Identify which cell holds the provided text, then report its [X, Y] central coordinate. 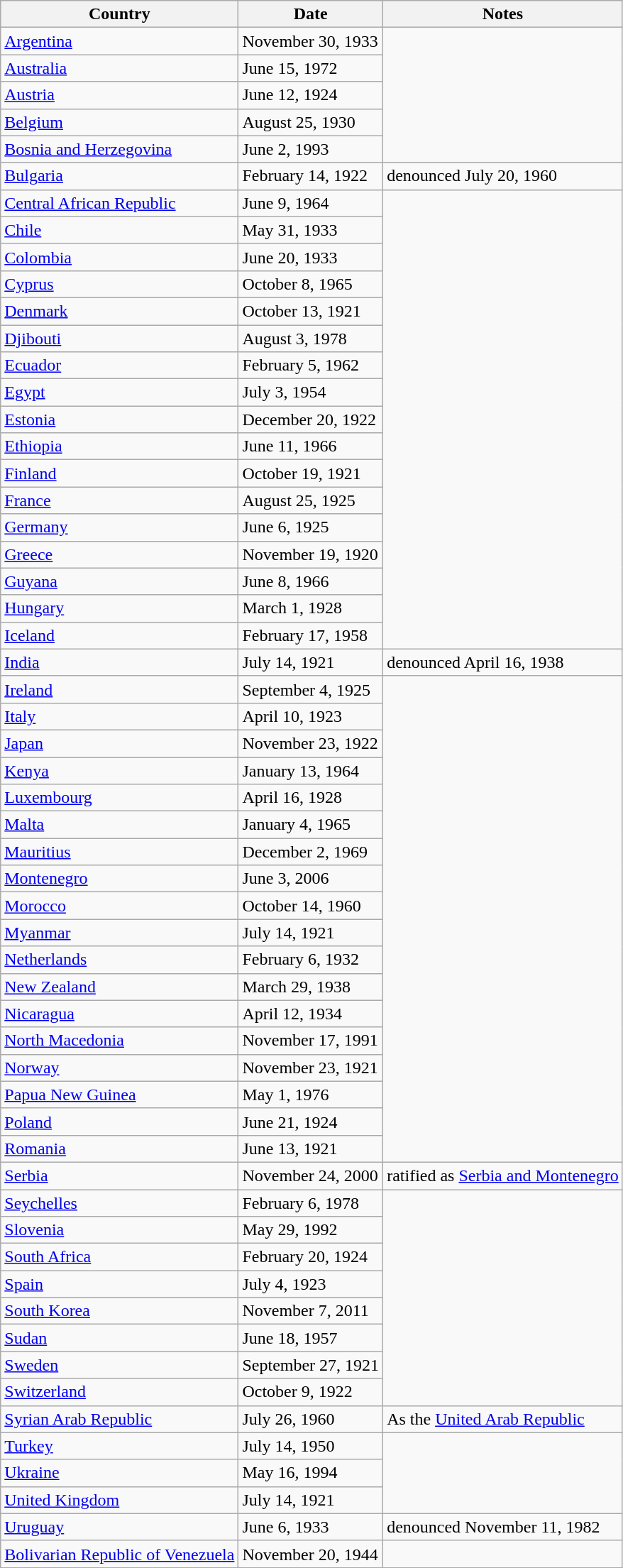
Uruguay [119, 1527]
July 3, 1954 [311, 393]
June 12, 1924 [311, 95]
October 13, 1921 [311, 311]
May 31, 1933 [311, 230]
Country [119, 14]
denounced April 16, 1938 [503, 662]
May 16, 1994 [311, 1473]
Poland [119, 1122]
March 29, 1938 [311, 987]
Chile [119, 230]
Cyprus [119, 284]
April 10, 1923 [311, 716]
April 12, 1934 [311, 1014]
Estonia [119, 420]
February 5, 1962 [311, 366]
Montenegro [119, 879]
Bosnia and Herzegovina [119, 149]
June 18, 1957 [311, 1338]
Kenya [119, 770]
March 1, 1928 [311, 608]
As the United Arab Republic [503, 1419]
Bulgaria [119, 176]
Hungary [119, 608]
Argentina [119, 41]
Egypt [119, 393]
Nicaragua [119, 1014]
June 8, 1966 [311, 581]
Notes [503, 14]
June 3, 2006 [311, 879]
Finland [119, 473]
February 6, 1978 [311, 1203]
February 17, 1958 [311, 635]
Italy [119, 716]
South Korea [119, 1311]
August 25, 1925 [311, 500]
November 20, 1944 [311, 1554]
Australia [119, 68]
India [119, 662]
November 23, 1921 [311, 1068]
Switzerland [119, 1392]
Turkey [119, 1446]
November 23, 1922 [311, 743]
June 13, 1921 [311, 1148]
September 4, 1925 [311, 689]
July 4, 1923 [311, 1284]
June 9, 1964 [311, 203]
November 17, 1991 [311, 1041]
Japan [119, 743]
September 27, 1921 [311, 1365]
July 14, 1950 [311, 1446]
Netherlands [119, 960]
June 11, 1966 [311, 446]
United Kingdom [119, 1500]
North Macedonia [119, 1041]
ratified as Serbia and Montenegro [503, 1175]
August 3, 1978 [311, 339]
June 2, 1993 [311, 149]
New Zealand [119, 987]
November 24, 2000 [311, 1175]
November 30, 1933 [311, 41]
Date [311, 14]
Ireland [119, 689]
Central African Republic [119, 203]
May 29, 1992 [311, 1230]
June 15, 1972 [311, 68]
January 4, 1965 [311, 825]
Mauritius [119, 852]
Papua New Guinea [119, 1095]
June 6, 1925 [311, 527]
October 14, 1960 [311, 906]
Belgium [119, 122]
denounced November 11, 1982 [503, 1527]
Iceland [119, 635]
May 1, 1976 [311, 1095]
February 14, 1922 [311, 176]
November 19, 1920 [311, 554]
October 19, 1921 [311, 473]
Norway [119, 1068]
February 20, 1924 [311, 1257]
denounced July 20, 1960 [503, 176]
Djibouti [119, 339]
October 8, 1965 [311, 284]
Ukraine [119, 1473]
Germany [119, 527]
February 6, 1932 [311, 960]
Colombia [119, 257]
Spain [119, 1284]
Myanmar [119, 933]
December 20, 1922 [311, 420]
January 13, 1964 [311, 770]
April 16, 1928 [311, 798]
France [119, 500]
Guyana [119, 581]
June 21, 1924 [311, 1122]
December 2, 1969 [311, 852]
Ecuador [119, 366]
South Africa [119, 1257]
July 26, 1960 [311, 1419]
Serbia [119, 1175]
June 6, 1933 [311, 1527]
Seychelles [119, 1203]
June 20, 1933 [311, 257]
Greece [119, 554]
Luxembourg [119, 798]
Bolivarian Republic of Venezuela [119, 1554]
Malta [119, 825]
Sweden [119, 1365]
November 7, 2011 [311, 1311]
Denmark [119, 311]
October 9, 1922 [311, 1392]
August 25, 1930 [311, 122]
Slovenia [119, 1230]
Syrian Arab Republic [119, 1419]
Ethiopia [119, 446]
Romania [119, 1148]
Austria [119, 95]
Sudan [119, 1338]
Morocco [119, 906]
